Output the (X, Y) coordinate of the center of the cell containing the given text.  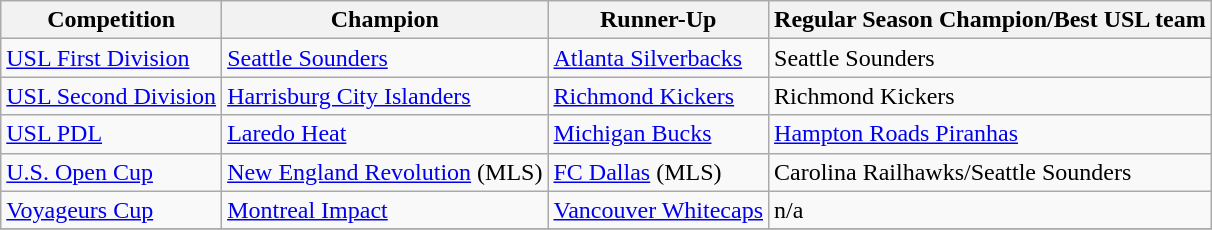
U.S. Open Cup (112, 172)
USL First Division (112, 58)
Atlanta Silverbacks (658, 58)
Montreal Impact (385, 210)
New England Revolution (MLS) (385, 172)
Harrisburg City Islanders (385, 96)
USL Second Division (112, 96)
Competition (112, 20)
Laredo Heat (385, 134)
Vancouver Whitecaps (658, 210)
FC Dallas (MLS) (658, 172)
Regular Season Champion/Best USL team (990, 20)
Michigan Bucks (658, 134)
n/a (990, 210)
Champion (385, 20)
Hampton Roads Piranhas (990, 134)
Voyageurs Cup (112, 210)
Carolina Railhawks/Seattle Sounders (990, 172)
Runner-Up (658, 20)
USL PDL (112, 134)
